Determine the [x, y] coordinate at the center of the cell enclosing the given text.  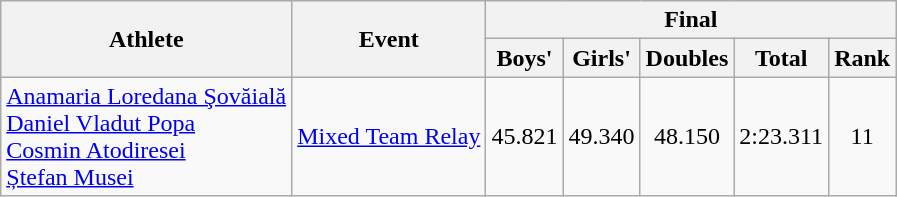
49.340 [602, 136]
Girls' [602, 58]
11 [862, 136]
48.150 [687, 136]
Total [782, 58]
Athlete [146, 39]
Final [691, 20]
Event [389, 39]
Rank [862, 58]
Mixed Team Relay [389, 136]
45.821 [524, 136]
Boys' [524, 58]
2:23.311 [782, 136]
Doubles [687, 58]
Anamaria Loredana ŞovăialăDaniel Vladut PopaCosmin AtodireseiȘtefan Musei [146, 136]
